Return the [x, y] coordinate for the center point of the cell that contains the specified text.  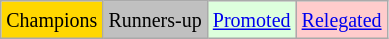
Relegated [342, 20]
Promoted [252, 20]
Runners-up [155, 20]
Champions [52, 20]
